Provide the (X, Y) coordinate of the cell's center where the given text is located.  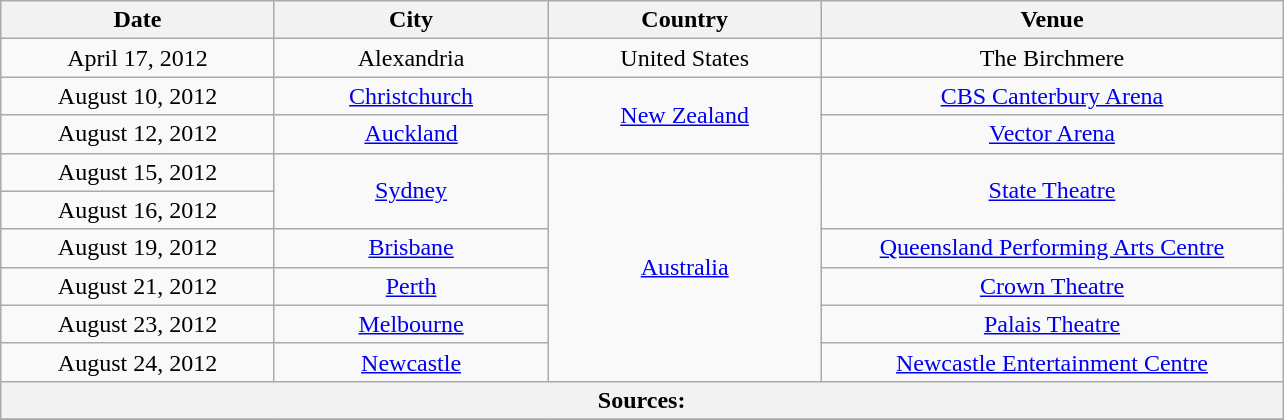
State Theatre (1052, 191)
Date (138, 20)
Alexandria (411, 58)
August 24, 2012 (138, 362)
August 23, 2012 (138, 324)
Venue (1052, 20)
Newcastle Entertainment Centre (1052, 362)
Newcastle (411, 362)
Auckland (411, 134)
August 16, 2012 (138, 210)
United States (685, 58)
Perth (411, 286)
Christchurch (411, 96)
The Birchmere (1052, 58)
August 19, 2012 (138, 248)
April 17, 2012 (138, 58)
Sources: (642, 400)
Brisbane (411, 248)
Sydney (411, 191)
CBS Canterbury Arena (1052, 96)
Palais Theatre (1052, 324)
Country (685, 20)
Australia (685, 267)
Melbourne (411, 324)
Queensland Performing Arts Centre (1052, 248)
Vector Arena (1052, 134)
August 10, 2012 (138, 96)
August 21, 2012 (138, 286)
City (411, 20)
August 12, 2012 (138, 134)
New Zealand (685, 115)
August 15, 2012 (138, 172)
Crown Theatre (1052, 286)
